Pinpoint the cell where the given text exists, returning its (X, Y) midpoint coordinate. 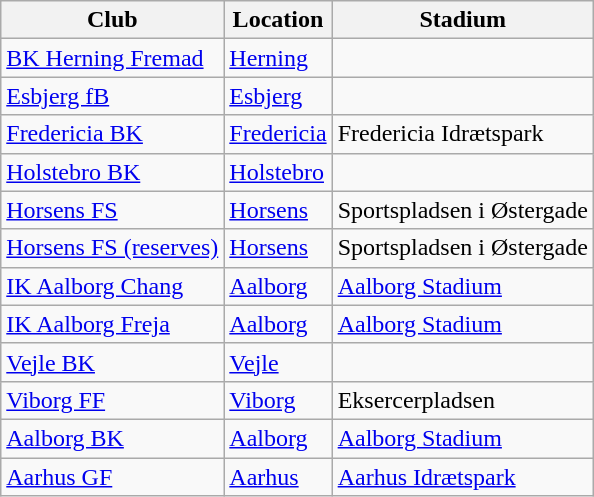
IK Aalborg Freja (112, 324)
Aarhus Idrætspark (462, 477)
Fredericia Idrætspark (462, 134)
Esbjerg fB (112, 96)
Viborg (278, 400)
Viborg FF (112, 400)
Fredericia BK (112, 134)
Vejle BK (112, 362)
Herning (278, 58)
Stadium (462, 20)
Fredericia (278, 134)
Holstebro (278, 172)
Club (112, 20)
IK Aalborg Chang (112, 286)
Horsens FS (reserves) (112, 248)
BK Herning Fremad (112, 58)
Aarhus GF (112, 477)
Vejle (278, 362)
Aalborg BK (112, 438)
Eksercerpladsen (462, 400)
Aarhus (278, 477)
Esbjerg (278, 96)
Horsens FS (112, 210)
Location (278, 20)
Holstebro BK (112, 172)
